Locate the cell with the specified text and output its [X, Y] center coordinate. 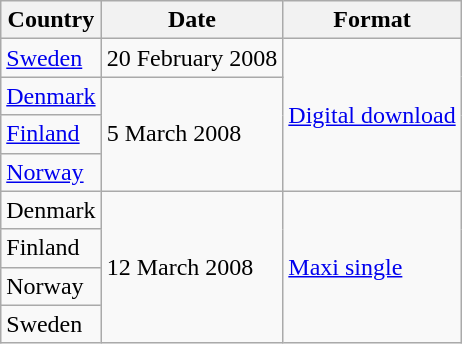
5 March 2008 [192, 134]
20 February 2008 [192, 58]
Format [372, 20]
Maxi single [372, 267]
Digital download [372, 115]
12 March 2008 [192, 267]
Date [192, 20]
Country [51, 20]
